From the cell containing the given text, extract its center point as [x, y] coordinate. 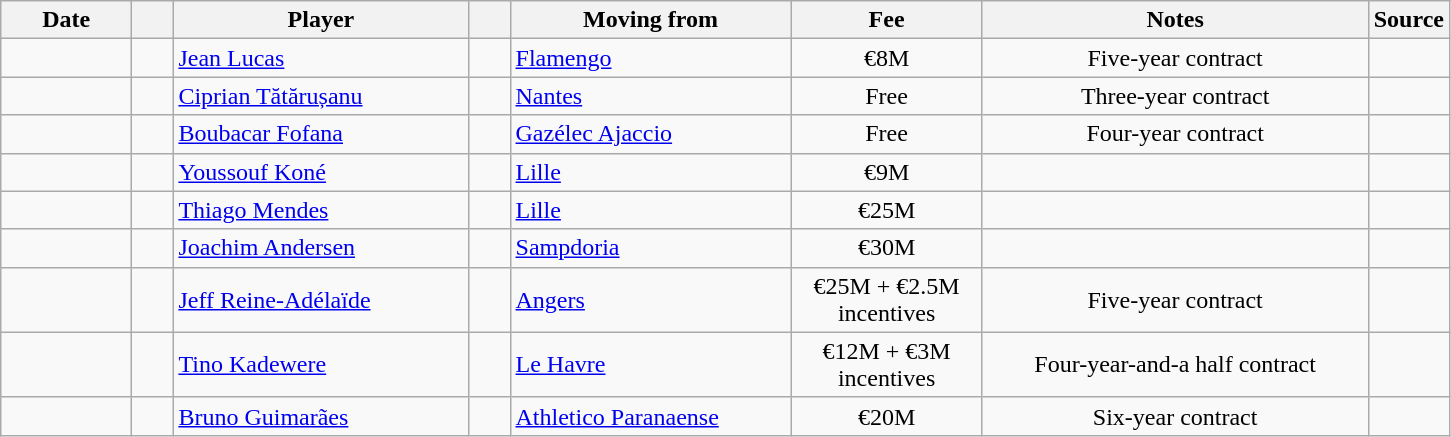
Four-year-and-a half contract [1175, 364]
Youssouf Koné [321, 172]
Six-year contract [1175, 416]
€8M [886, 58]
Ciprian Tătărușanu [321, 96]
Date [66, 20]
Four-year contract [1175, 134]
Jean Lucas [321, 58]
Athletico Paranaense [650, 416]
Angers [650, 300]
Bruno Guimarães [321, 416]
€20M [886, 416]
€9M [886, 172]
Moving from [650, 20]
Notes [1175, 20]
Le Havre [650, 364]
Source [1408, 20]
Tino Kadewere [321, 364]
Player [321, 20]
Gazélec Ajaccio [650, 134]
Boubacar Fofana [321, 134]
Thiago Mendes [321, 210]
Nantes [650, 96]
Sampdoria [650, 248]
€12M + €3M incentives [886, 364]
€30M [886, 248]
Jeff Reine-Adélaïde [321, 300]
Flamengo [650, 58]
Three-year contract [1175, 96]
Fee [886, 20]
€25M [886, 210]
€25M + €2.5M incentives [886, 300]
Joachim Andersen [321, 248]
